Locate the cell with the specified text and output its (x, y) center coordinate. 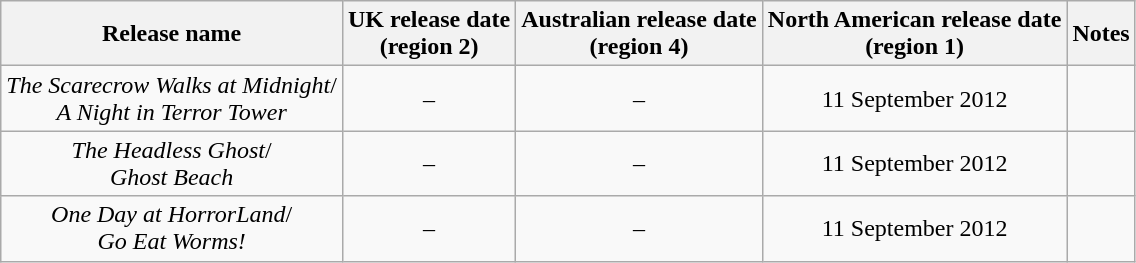
The Scarecrow Walks at Midnight/A Night in Terror Tower (172, 98)
One Day at HorrorLand/Go Eat Worms! (172, 228)
Australian release date(region 4) (640, 34)
UK release date(region 2) (428, 34)
Notes (1101, 34)
The Headless Ghost/Ghost Beach (172, 164)
Release name (172, 34)
North American release date(region 1) (914, 34)
